Detect which cell encompasses the target text, then output its [x, y] center coordinate. 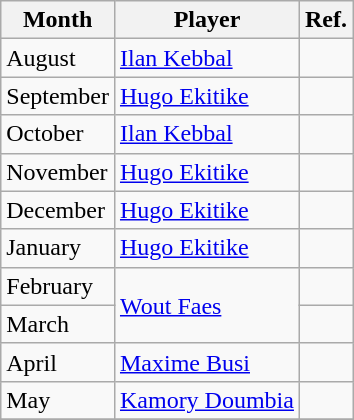
December [58, 210]
Month [58, 20]
May [58, 400]
November [58, 172]
August [58, 58]
February [58, 286]
January [58, 248]
April [58, 362]
Wout Faes [206, 305]
October [58, 134]
Player [206, 20]
Kamory Doumbia [206, 400]
September [58, 96]
Maxime Busi [206, 362]
March [58, 324]
Ref. [326, 20]
